Pinpoint the cell where the given text exists, returning its [x, y] midpoint coordinate. 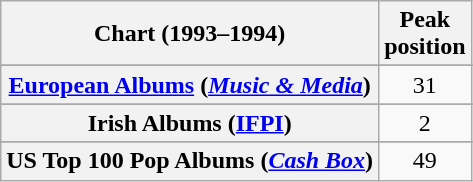
49 [425, 161]
31 [425, 85]
Irish Albums (IFPI) [190, 123]
Peakposition [425, 34]
US Top 100 Pop Albums (Cash Box) [190, 161]
European Albums (Music & Media) [190, 85]
2 [425, 123]
Chart (1993–1994) [190, 34]
